Return the [x, y] coordinate for the center point of the cell that contains the specified text.  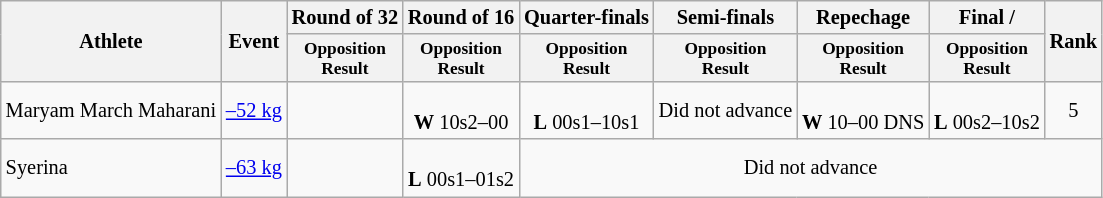
Round of 16 [461, 17]
Round of 32 [345, 17]
Syerina [111, 168]
L 00s1–10s1 [586, 110]
W 10–00 DNS [863, 110]
Maryam March Maharani [111, 110]
Final / [987, 17]
–63 kg [254, 168]
Athlete [111, 40]
5 [1074, 110]
Repechage [863, 17]
Event [254, 40]
L 00s1–01s2 [461, 168]
Rank [1074, 40]
Semi-finals [726, 17]
L 00s2–10s2 [987, 110]
Quarter-finals [586, 17]
–52 kg [254, 110]
W 10s2–00 [461, 110]
